For the text-containing cell, return its midpoint in [X, Y] coordinate format. 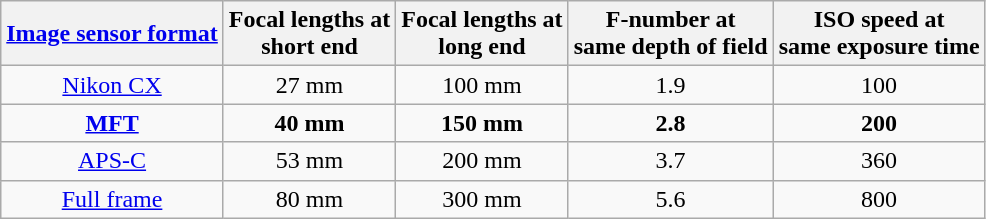
800 [879, 199]
360 [879, 161]
40 mm [309, 123]
100 mm [482, 85]
1.9 [670, 85]
300 mm [482, 199]
100 [879, 85]
27 mm [309, 85]
Nikon CX [112, 85]
3.7 [670, 161]
150 mm [482, 123]
Focal lengths atshort end [309, 34]
80 mm [309, 199]
5.6 [670, 199]
Image sensor format [112, 34]
2.8 [670, 123]
200 mm [482, 161]
MFT [112, 123]
F-number atsame depth of field [670, 34]
Full frame [112, 199]
Focal lengths atlong end [482, 34]
53 mm [309, 161]
ISO speed atsame exposure time [879, 34]
APS-C [112, 161]
200 [879, 123]
